Provide the (x, y) coordinate of the cell's center where the given text is located.  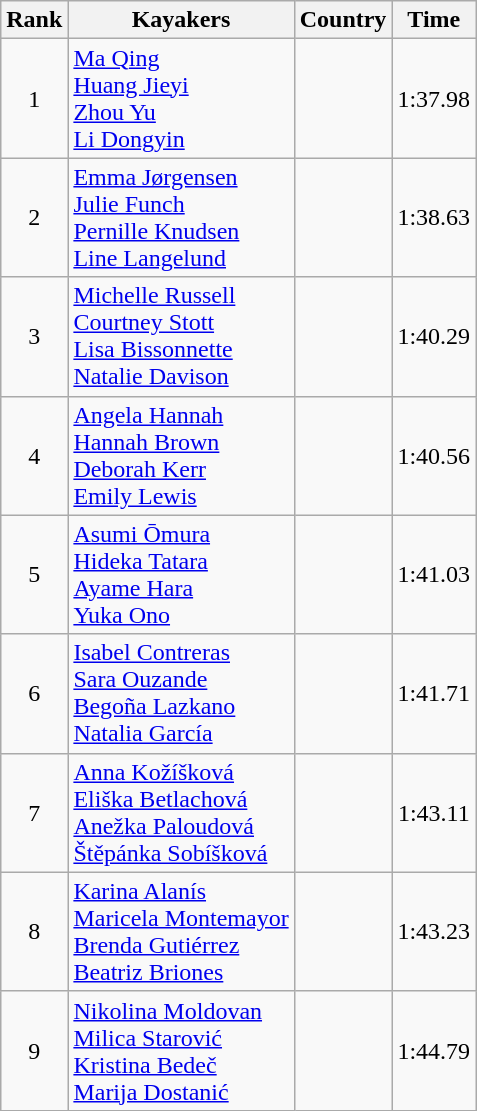
Anna KožíškováEliška BetlachováAnežka PaloudováŠtěpánka Sobíšková (181, 812)
Rank (34, 20)
8 (34, 932)
Emma JørgensenJulie FunchPernille KnudsenLine Langelund (181, 218)
Michelle RussellCourtney StottLisa BissonnetteNatalie Davison (181, 336)
Country (343, 20)
1:44.79 (434, 1050)
Time (434, 20)
1:41.03 (434, 574)
Karina AlanísMaricela MontemayorBrenda GutiérrezBeatriz Briones (181, 932)
1 (34, 98)
5 (34, 574)
Kayakers (181, 20)
1:41.71 (434, 694)
2 (34, 218)
9 (34, 1050)
Angela HannahHannah BrownDeborah KerrEmily Lewis (181, 456)
3 (34, 336)
Ma QingHuang JieyiZhou YuLi Dongyin (181, 98)
Asumi ŌmuraHideka TataraAyame HaraYuka Ono (181, 574)
1:37.98 (434, 98)
1:40.56 (434, 456)
1:40.29 (434, 336)
4 (34, 456)
6 (34, 694)
Isabel ContrerasSara OuzandeBegoña LazkanoNatalia García (181, 694)
1:38.63 (434, 218)
1:43.23 (434, 932)
7 (34, 812)
1:43.11 (434, 812)
Nikolina MoldovanMilica StarovićKristina BedečMarija Dostanić (181, 1050)
